Provide the [X, Y] coordinate of the cell's center where the given text is located.  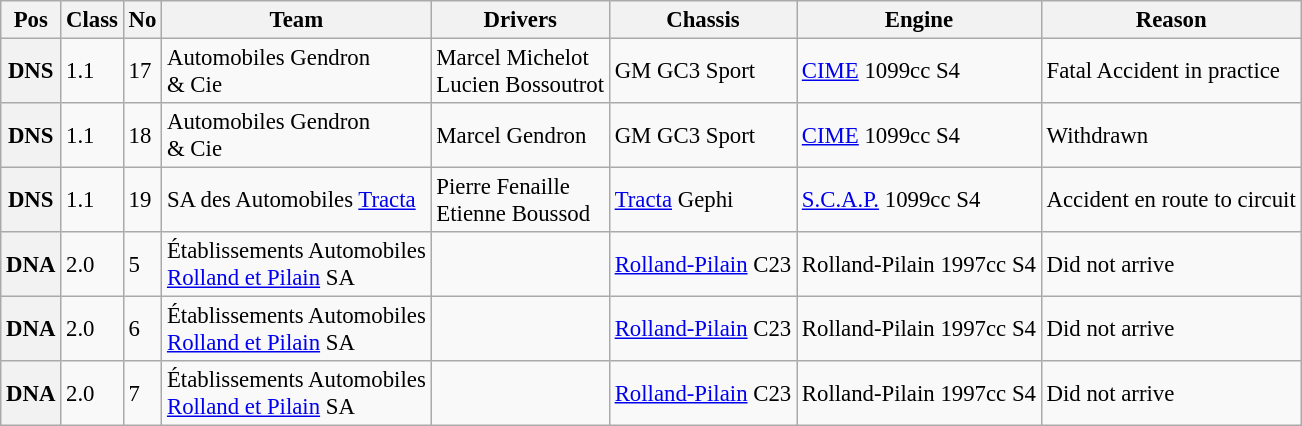
Pos [31, 20]
Marcel Gendron [520, 136]
Drivers [520, 20]
Tracta Gephi [702, 200]
Team [296, 20]
19 [142, 200]
Class [92, 20]
Fatal Accident in practice [1171, 72]
Marcel Michelot Lucien Bossoutrot [520, 72]
Withdrawn [1171, 136]
Engine [920, 20]
Accident en route to circuit [1171, 200]
S.C.A.P. 1099cc S4 [920, 200]
Reason [1171, 20]
Chassis [702, 20]
5 [142, 264]
18 [142, 136]
SA des Automobiles Tracta [296, 200]
No [142, 20]
Pierre Fenaille Etienne Boussod [520, 200]
17 [142, 72]
6 [142, 330]
